Pinpoint the cell where the given text exists, returning its (X, Y) midpoint coordinate. 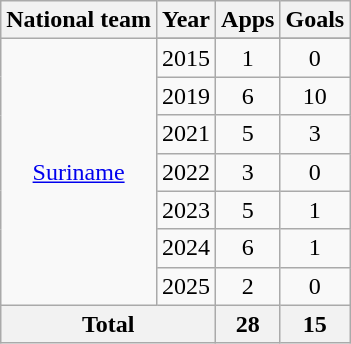
2022 (186, 172)
2021 (186, 134)
10 (315, 96)
2019 (186, 96)
2 (248, 286)
National team (79, 20)
28 (248, 324)
2024 (186, 248)
Apps (248, 20)
Goals (315, 20)
15 (315, 324)
Suriname (79, 172)
2025 (186, 286)
2023 (186, 210)
Year (186, 20)
Total (108, 324)
2015 (186, 58)
